Return [X, Y] of the center of cell containing provided text 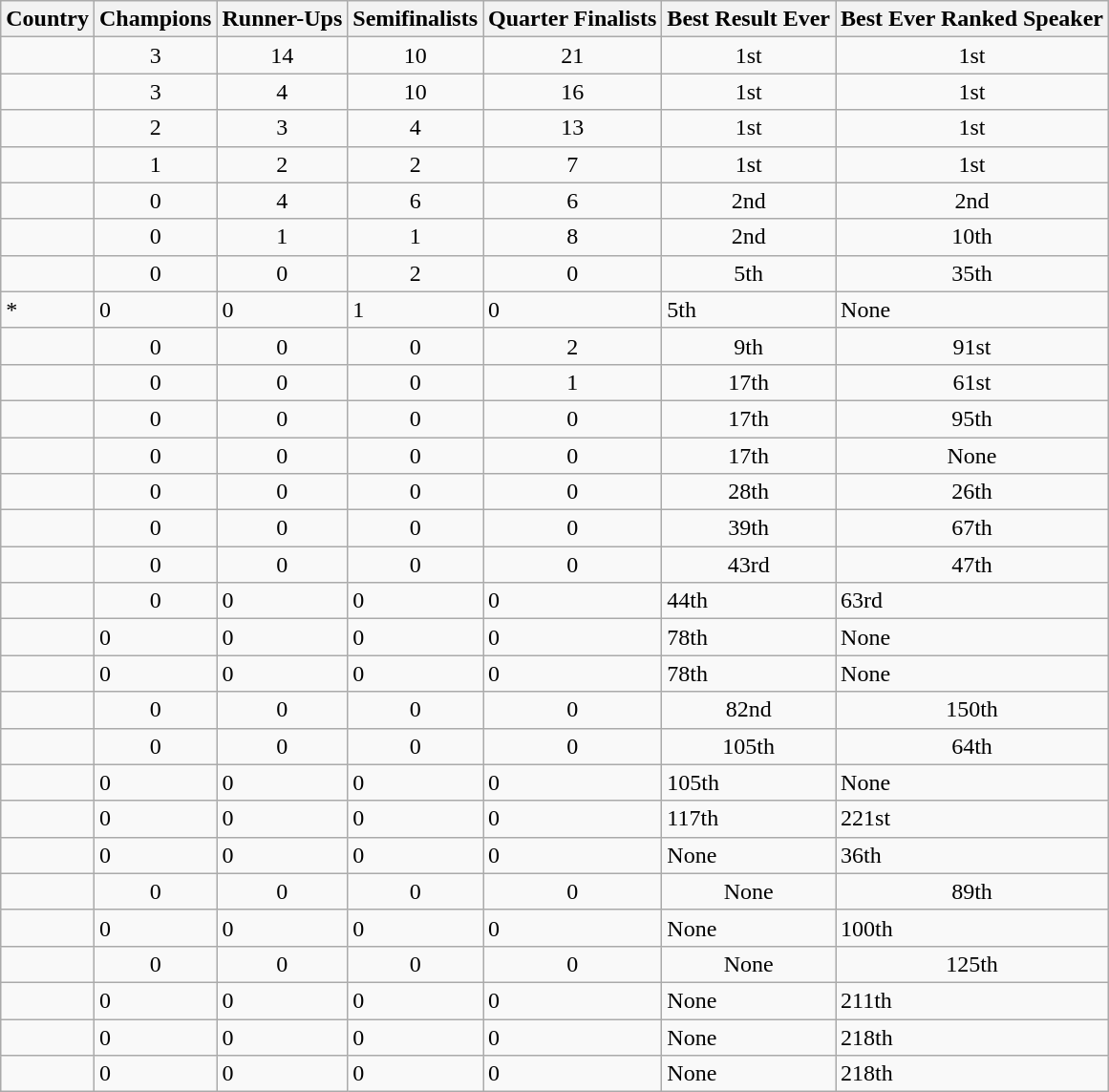
Best Result Ever [749, 19]
Champions [155, 19]
82nd [749, 710]
10th [972, 237]
8 [573, 237]
44th [749, 601]
28th [749, 492]
211th [972, 1000]
125th [972, 964]
* [48, 310]
64th [972, 746]
9th [749, 346]
221st [972, 819]
150th [972, 710]
21 [573, 55]
89th [972, 891]
47th [972, 565]
Country [48, 19]
95th [972, 418]
36th [972, 855]
Semifinalists [416, 19]
63rd [972, 601]
100th [972, 928]
26th [972, 492]
Best Ever Ranked Speaker [972, 19]
Runner-Ups [283, 19]
117th [749, 819]
Quarter Finalists [573, 19]
39th [749, 528]
67th [972, 528]
35th [972, 273]
91st [972, 346]
16 [573, 92]
43rd [749, 565]
7 [573, 164]
14 [283, 55]
61st [972, 382]
13 [573, 128]
